Return [x, y] of the center of cell containing provided text 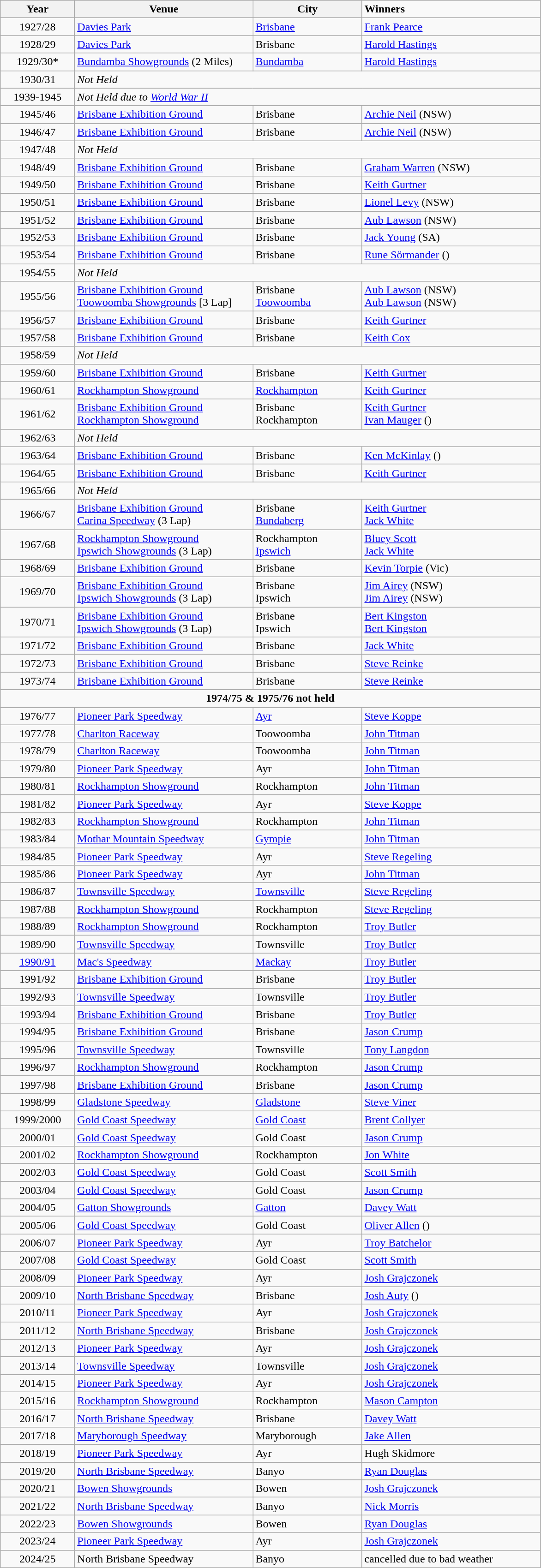
2008/09 [38, 1278]
1999/2000 [38, 1120]
2023/24 [38, 1541]
2011/12 [38, 1330]
2016/17 [38, 1419]
1969/70 [38, 592]
Steve Viner [451, 1102]
Gatton Showgrounds [164, 1208]
1959/60 [38, 373]
Keith GurtnerJack White [451, 514]
2024/25 [38, 1559]
1979/80 [38, 769]
Rockhampton ShowgroundIpswich Showgrounds (3 Lap) [164, 544]
Brisbane Exhibition GroundToowoomba Showgrounds [3 Lap] [164, 296]
Oliver Allen () [451, 1225]
1977/78 [38, 733]
1982/83 [38, 821]
1962/63 [38, 438]
1992/93 [38, 997]
1927/28 [38, 27]
1955/56 [38, 296]
Gladstone Speedway [164, 1102]
1950/51 [38, 202]
Jack Young (SA) [451, 238]
2014/15 [38, 1383]
1987/88 [38, 909]
1988/89 [38, 927]
Mackay [307, 962]
Bundamba [307, 62]
2017/18 [38, 1436]
1998/99 [38, 1102]
Winners [451, 9]
Maryborough [307, 1436]
1929/30* [38, 62]
1989/90 [38, 944]
1967/68 [38, 544]
2002/03 [38, 1173]
1970/71 [38, 622]
1986/87 [38, 892]
Frank Pearce [451, 27]
Ken McKinlay () [451, 455]
1930/31 [38, 79]
Troy Batchelor [451, 1243]
1961/62 [38, 414]
Mothar Mountain Speedway [164, 839]
Gatton [307, 1208]
1984/85 [38, 857]
1960/61 [38, 390]
Brisbane Exhibition GroundCarina Speedway (3 Lap) [164, 514]
1957/58 [38, 338]
BrisbaneBundaberg [307, 514]
1973/74 [38, 681]
2001/02 [38, 1155]
Tony Langdon [451, 1049]
Gladstone [307, 1102]
2009/10 [38, 1295]
1928/29 [38, 44]
Kevin Torpie (Vic) [451, 568]
Aub Lawson (NSW) [451, 220]
2022/23 [38, 1524]
Graham Warren (NSW) [451, 167]
Brisbane Exhibition GroundRockhampton Showground [164, 414]
Josh Auty () [451, 1295]
Jake Allen [451, 1436]
Nick Morris [451, 1506]
1947/48 [38, 149]
1994/95 [38, 1032]
Jim Airey (NSW)Jim Airey (NSW) [451, 592]
1948/49 [38, 167]
2006/07 [38, 1243]
2007/08 [38, 1260]
2004/05 [38, 1208]
Gympie [307, 839]
Mac's Speedway [164, 962]
City [307, 9]
2019/20 [38, 1471]
1990/91 [38, 962]
1953/54 [38, 255]
Keith Cox [451, 338]
BrisbaneToowoomba [307, 296]
1971/72 [38, 646]
2018/19 [38, 1454]
Aub Lawson (NSW)Aub Lawson (NSW) [451, 296]
cancelled due to bad weather [451, 1559]
1972/73 [38, 663]
2000/01 [38, 1137]
1946/47 [38, 132]
1963/64 [38, 455]
Rune Sörmander () [451, 255]
1995/96 [38, 1049]
Brent Collyer [451, 1120]
Jack White [451, 646]
2021/22 [38, 1506]
1939-1945 [38, 97]
1954/55 [38, 273]
Bundamba Showgrounds (2 Miles) [164, 62]
2010/11 [38, 1313]
1965/66 [38, 490]
2005/06 [38, 1225]
2015/16 [38, 1401]
1951/52 [38, 220]
1945/46 [38, 114]
1958/59 [38, 355]
1952/53 [38, 238]
Bluey ScottJack White [451, 544]
1974/75 & 1975/76 not held [270, 698]
Bert KingstonBert Kingston [451, 622]
2020/21 [38, 1489]
1993/94 [38, 1014]
Lionel Levy (NSW) [451, 202]
1991/92 [38, 979]
Year [38, 9]
1966/67 [38, 514]
2013/14 [38, 1365]
Jon White [451, 1155]
Hugh Skidmore [451, 1454]
1996/97 [38, 1067]
1980/81 [38, 786]
1956/57 [38, 320]
BrisbaneRockhampton [307, 414]
RockhamptonIpswich [307, 544]
1985/86 [38, 874]
1978/79 [38, 751]
1968/69 [38, 568]
2012/13 [38, 1348]
1949/50 [38, 185]
1964/65 [38, 473]
1976/77 [38, 716]
1981/82 [38, 804]
Keith GurtnerIvan Mauger () [451, 414]
Maryborough Speedway [164, 1436]
Mason Campton [451, 1401]
2003/04 [38, 1190]
1983/84 [38, 839]
1997/98 [38, 1085]
Not Held due to World War II [307, 97]
Venue [164, 9]
